Return [X, Y] of the center of cell containing provided text 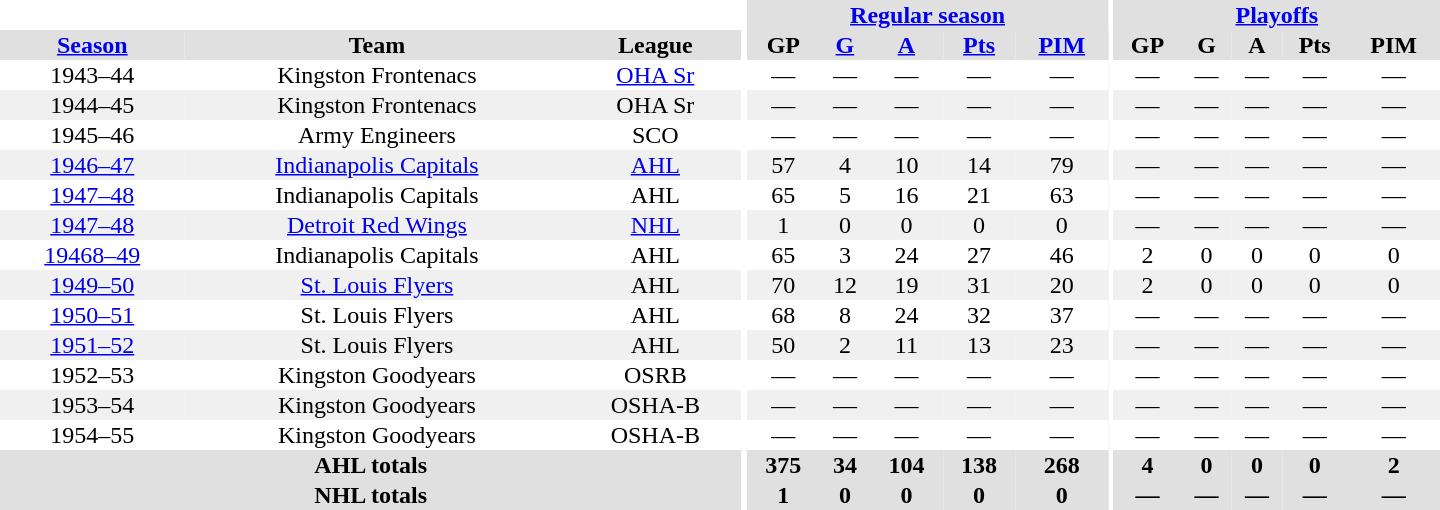
AHL totals [370, 465]
79 [1062, 165]
1950–51 [92, 315]
10 [906, 165]
16 [906, 195]
104 [906, 465]
1946–47 [92, 165]
138 [980, 465]
1954–55 [92, 435]
NHL totals [370, 495]
NHL [655, 225]
1952–53 [92, 375]
League [655, 45]
27 [980, 255]
50 [784, 345]
1943–44 [92, 75]
12 [845, 285]
31 [980, 285]
13 [980, 345]
34 [845, 465]
1953–54 [92, 405]
19 [906, 285]
21 [980, 195]
1944–45 [92, 105]
1945–46 [92, 135]
1951–52 [92, 345]
57 [784, 165]
375 [784, 465]
Season [92, 45]
68 [784, 315]
OSRB [655, 375]
268 [1062, 465]
SCO [655, 135]
19468–49 [92, 255]
Team [378, 45]
Playoffs [1277, 15]
14 [980, 165]
46 [1062, 255]
11 [906, 345]
8 [845, 315]
Detroit Red Wings [378, 225]
Regular season [928, 15]
5 [845, 195]
23 [1062, 345]
3 [845, 255]
70 [784, 285]
63 [1062, 195]
Army Engineers [378, 135]
32 [980, 315]
20 [1062, 285]
37 [1062, 315]
1949–50 [92, 285]
